Find where the given text appears and provide that cell's center as [x, y] coordinate. 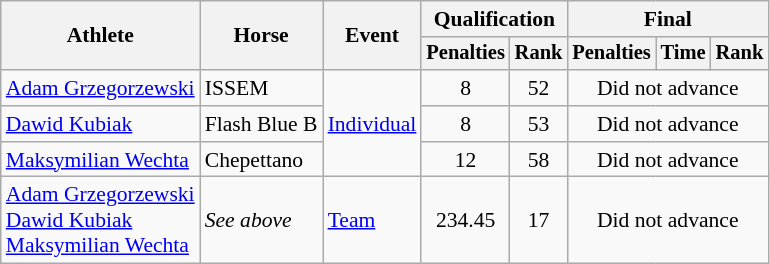
Flash Blue B [262, 124]
Chepettano [262, 160]
17 [539, 220]
See above [262, 220]
ISSEM [262, 88]
Event [372, 36]
Final [668, 19]
53 [539, 124]
Adam Grzegorzewski [100, 88]
58 [539, 160]
Maksymilian Wechta [100, 160]
Athlete [100, 36]
Horse [262, 36]
234.45 [465, 220]
Adam GrzegorzewskiDawid KubiakMaksymilian Wechta [100, 220]
Team [372, 220]
Qualification [494, 19]
Individual [372, 124]
Dawid Kubiak [100, 124]
52 [539, 88]
Time [684, 54]
12 [465, 160]
